Extract the [X, Y] coordinate from the center of the cell holding the provided text.  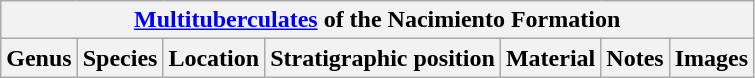
Genus [39, 58]
Multituberculates of the Nacimiento Formation [378, 20]
Species [120, 58]
Stratigraphic position [383, 58]
Location [214, 58]
Images [711, 58]
Material [550, 58]
Notes [635, 58]
